Output the (x, y) coordinate of the center of the cell containing the given text.  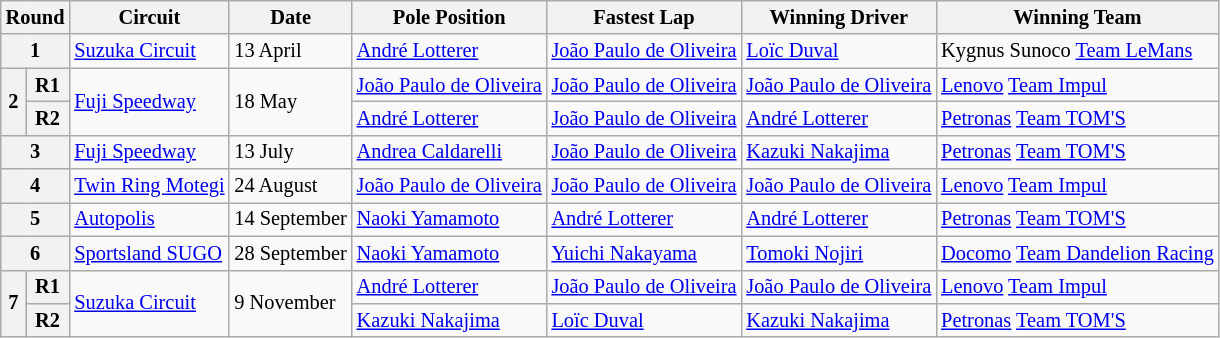
5 (36, 219)
18 May (290, 102)
13 July (290, 152)
7 (14, 304)
Circuit (149, 17)
Docomo Team Dandelion Racing (1078, 253)
24 August (290, 186)
Tomoki Nojiri (838, 253)
Twin Ring Motegi (149, 186)
Round (36, 17)
Fastest Lap (644, 17)
2 (14, 102)
4 (36, 186)
14 September (290, 219)
28 September (290, 253)
Pole Position (450, 17)
1 (36, 51)
Date (290, 17)
6 (36, 253)
Kygnus Sunoco Team LeMans (1078, 51)
Winning Team (1078, 17)
Winning Driver (838, 17)
Andrea Caldarelli (450, 152)
9 November (290, 304)
3 (36, 152)
13 April (290, 51)
Yuichi Nakayama (644, 253)
Autopolis (149, 219)
Sportsland SUGO (149, 253)
